Locate the cell with the specified text and output its (X, Y) center coordinate. 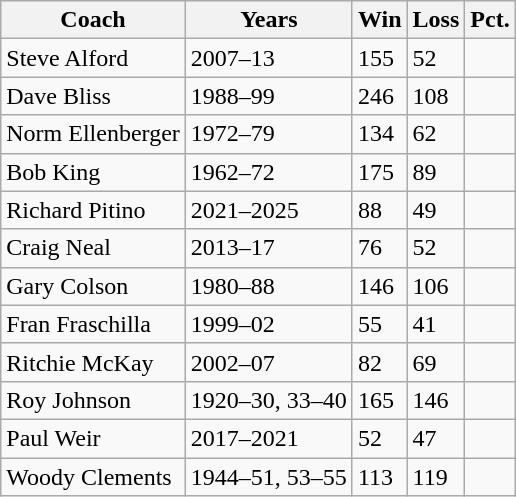
Craig Neal (94, 248)
106 (436, 286)
108 (436, 96)
Fran Fraschilla (94, 324)
Dave Bliss (94, 96)
89 (436, 172)
Paul Weir (94, 438)
Ritchie McKay (94, 362)
Coach (94, 20)
1962–72 (268, 172)
2002–07 (268, 362)
Steve Alford (94, 58)
1972–79 (268, 134)
Gary Colson (94, 286)
Roy Johnson (94, 400)
Pct. (490, 20)
1920–30, 33–40 (268, 400)
Years (268, 20)
Bob King (94, 172)
155 (380, 58)
1999–02 (268, 324)
55 (380, 324)
1944–51, 53–55 (268, 477)
2007–13 (268, 58)
Win (380, 20)
Loss (436, 20)
2017–2021 (268, 438)
Woody Clements (94, 477)
49 (436, 210)
88 (380, 210)
47 (436, 438)
62 (436, 134)
165 (380, 400)
2021–2025 (268, 210)
2013–17 (268, 248)
1980–88 (268, 286)
76 (380, 248)
1988–99 (268, 96)
Norm Ellenberger (94, 134)
41 (436, 324)
113 (380, 477)
134 (380, 134)
119 (436, 477)
Richard Pitino (94, 210)
82 (380, 362)
175 (380, 172)
246 (380, 96)
69 (436, 362)
